Detect which cell encompasses the target text, then output its (x, y) center coordinate. 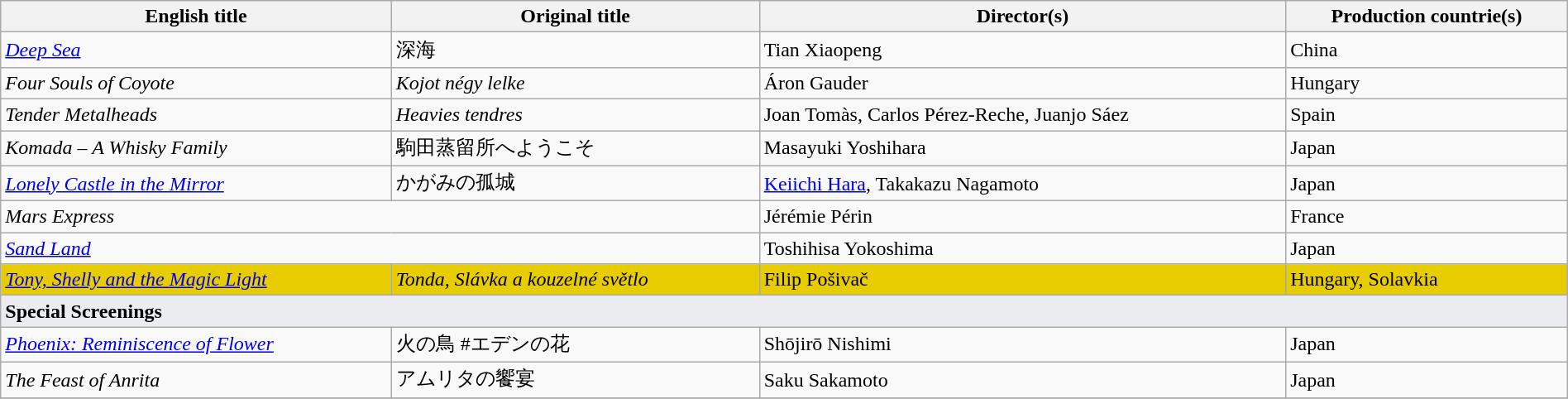
Masayuki Yoshihara (1022, 149)
The Feast of Anrita (196, 379)
Sand Land (380, 248)
Four Souls of Coyote (196, 83)
Komada – A Whisky Family (196, 149)
Deep Sea (196, 50)
Áron Gauder (1022, 83)
深海 (576, 50)
France (1427, 217)
Keiichi Hara, Takakazu Nagamoto (1022, 184)
Production countrie(s) (1427, 17)
Special Screenings (784, 311)
Hungary, Solavkia (1427, 280)
Director(s) (1022, 17)
駒田蒸留所へようこそ (576, 149)
Original title (576, 17)
Phoenix: Reminiscence of Flower (196, 344)
Joan Tomàs, Carlos Pérez-Reche, Juanjo Sáez (1022, 114)
Jérémie Périn (1022, 217)
アムリタの饗宴 (576, 379)
Tony, Shelly and the Magic Light (196, 280)
China (1427, 50)
Spain (1427, 114)
火の鳥 #エデンの花 (576, 344)
Tian Xiaopeng (1022, 50)
Tonda, Slávka a kouzelné světlo (576, 280)
English title (196, 17)
Mars Express (380, 217)
Tender Metalheads (196, 114)
かがみの孤城 (576, 184)
Shōjirō Nishimi (1022, 344)
Kojot négy lelke (576, 83)
Heavies tendres (576, 114)
Lonely Castle in the Mirror (196, 184)
Hungary (1427, 83)
Saku Sakamoto (1022, 379)
Filip Pošivač (1022, 280)
Toshihisa Yokoshima (1022, 248)
